Detect which cell encompasses the target text, then output its (X, Y) center coordinate. 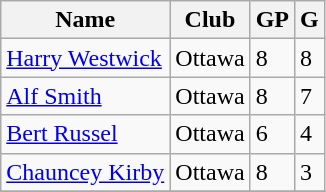
Chauncey Kirby (86, 172)
GP (272, 20)
Harry Westwick (86, 58)
G (310, 20)
6 (272, 134)
3 (310, 172)
Alf Smith (86, 96)
Club (210, 20)
7 (310, 96)
4 (310, 134)
Bert Russel (86, 134)
Name (86, 20)
